Return [X, Y] of the center of cell containing provided text 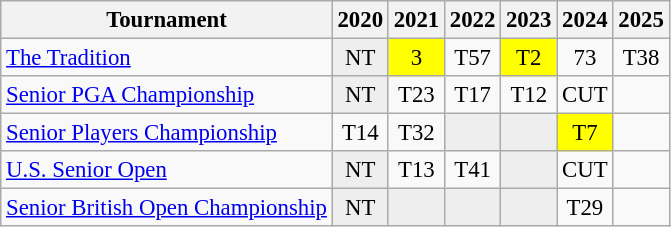
Senior Players Championship [166, 133]
3 [416, 58]
T29 [585, 208]
2025 [641, 20]
T17 [472, 95]
2024 [585, 20]
T7 [585, 133]
T23 [416, 95]
2023 [529, 20]
T38 [641, 58]
2020 [360, 20]
Tournament [166, 20]
2021 [416, 20]
The Tradition [166, 58]
T57 [472, 58]
T32 [416, 133]
Senior British Open Championship [166, 208]
73 [585, 58]
2022 [472, 20]
T41 [472, 170]
U.S. Senior Open [166, 170]
T2 [529, 58]
T13 [416, 170]
Senior PGA Championship [166, 95]
T12 [529, 95]
T14 [360, 133]
